Capture the cell that displays the provided text and extract its (x, y) central coordinate. 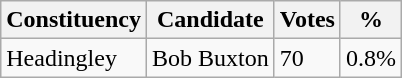
Candidate (210, 20)
% (370, 20)
Headingley (74, 58)
Bob Buxton (210, 58)
70 (307, 58)
0.8% (370, 58)
Constituency (74, 20)
Votes (307, 20)
